Output the (x, y) coordinate of the center of the cell containing the given text.  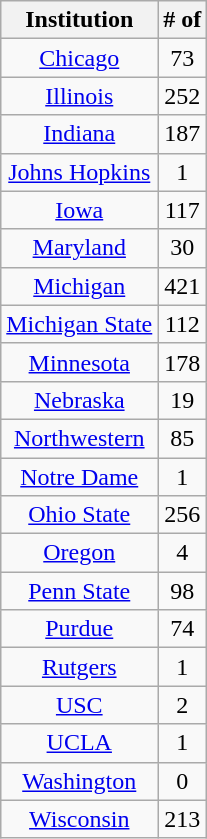
421 (182, 286)
Chicago (80, 58)
Oregon (80, 553)
Minnesota (80, 362)
Notre Dame (80, 477)
74 (182, 629)
98 (182, 591)
Northwestern (80, 438)
# of (182, 20)
USC (80, 705)
Iowa (80, 210)
0 (182, 781)
187 (182, 134)
252 (182, 96)
Institution (80, 20)
Maryland (80, 248)
256 (182, 515)
Michigan State (80, 324)
Michigan (80, 286)
2 (182, 705)
4 (182, 553)
73 (182, 58)
117 (182, 210)
UCLA (80, 743)
Wisconsin (80, 819)
19 (182, 400)
Nebraska (80, 400)
Rutgers (80, 667)
Indiana (80, 134)
Johns Hopkins (80, 172)
Penn State (80, 591)
30 (182, 248)
85 (182, 438)
178 (182, 362)
112 (182, 324)
Purdue (80, 629)
Illinois (80, 96)
Ohio State (80, 515)
Washington (80, 781)
213 (182, 819)
